Find where the given text appears and provide that cell's center as [x, y] coordinate. 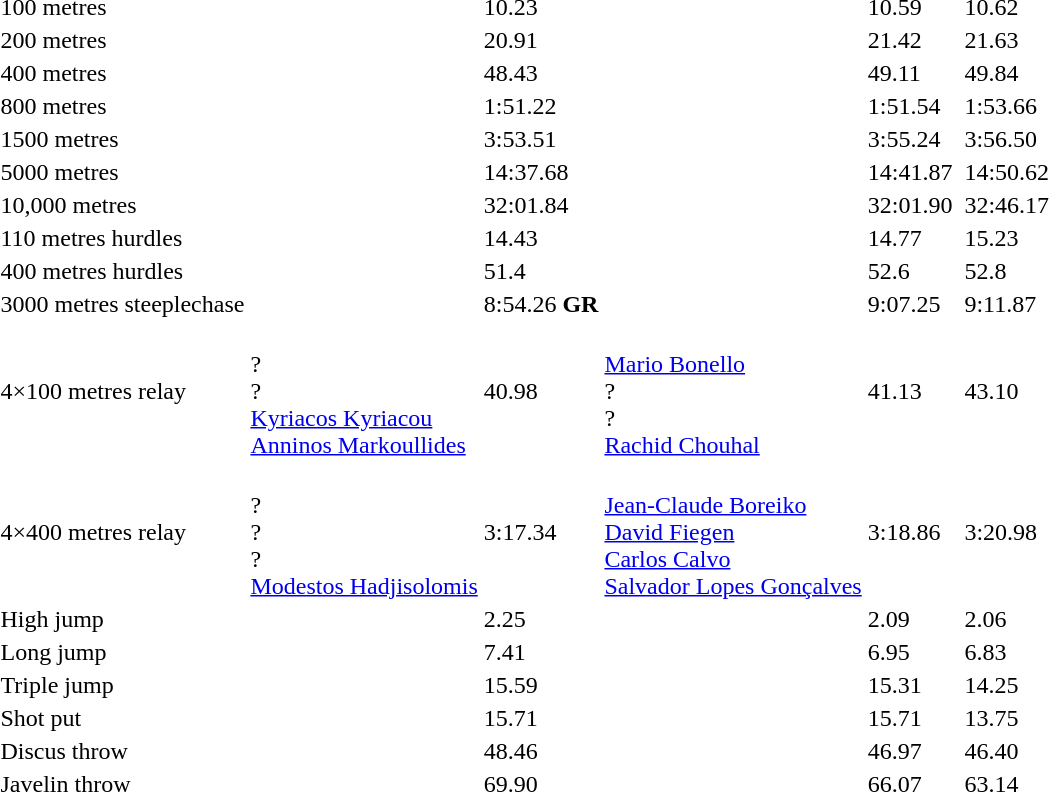
Jean-Claude BoreikoDavid FiegenCarlos CalvoSalvador Lopes Gonçalves [733, 532]
3:17.34 [541, 532]
51.4 [541, 271]
9:07.25 [910, 304]
6.95 [910, 652]
2.25 [541, 619]
8:54.26 GR [541, 304]
21.42 [910, 40]
3:55.24 [910, 139]
1:51.22 [541, 106]
1:51.54 [910, 106]
??Kyriacos KyriacouAnninos Markoullides [364, 391]
32:01.84 [541, 205]
14:41.87 [910, 172]
7.41 [541, 652]
Mario Bonello??Rachid Chouhal [733, 391]
???Modestos Hadjisolomis [364, 532]
40.98 [541, 391]
14.77 [910, 238]
15.31 [910, 685]
48.43 [541, 73]
46.97 [910, 751]
3:18.86 [910, 532]
14:37.68 [541, 172]
20.91 [541, 40]
41.13 [910, 391]
48.46 [541, 751]
49.11 [910, 73]
2.09 [910, 619]
32:01.90 [910, 205]
14.43 [541, 238]
15.59 [541, 685]
52.6 [910, 271]
3:53.51 [541, 139]
